Extract the (x, y) coordinate from the center of the cell holding the provided text.  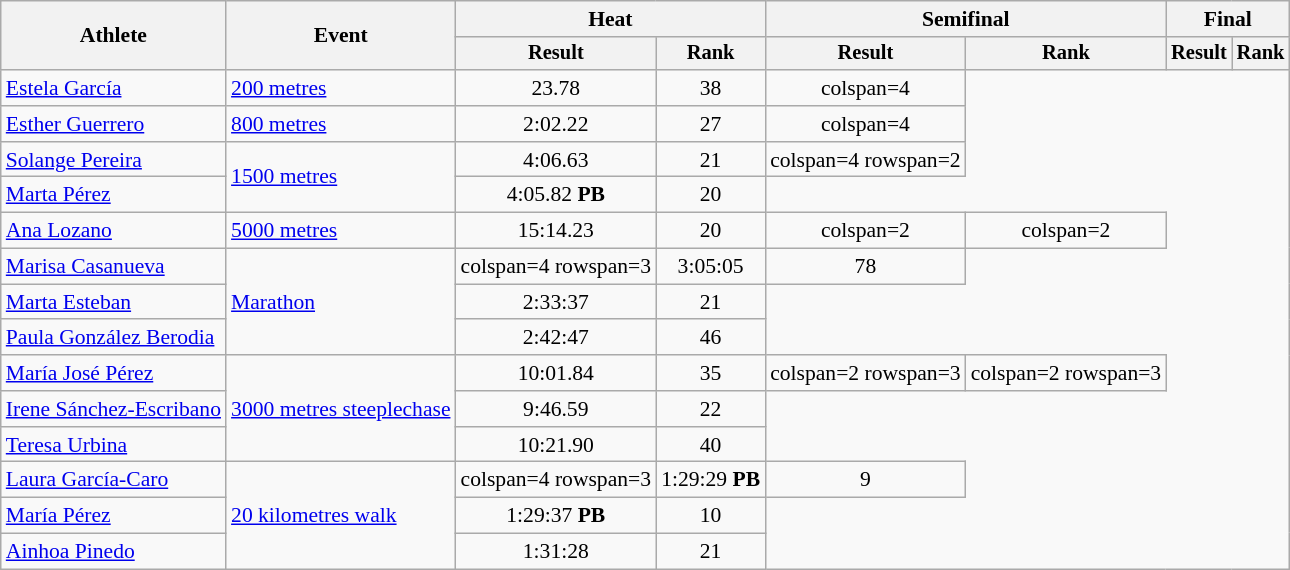
200 metres (341, 88)
Estela García (114, 88)
Athlete (114, 36)
78 (866, 267)
20 kilometres walk (341, 516)
Esther Guerrero (114, 124)
9 (866, 480)
Marta Pérez (114, 195)
1:31:28 (556, 552)
Marathon (341, 302)
10:01.84 (556, 373)
María José Pérez (114, 373)
Irene Sánchez-Escribano (114, 409)
40 (710, 445)
1:29:29 PB (710, 480)
Semifinal (966, 19)
1500 metres (341, 178)
Ana Lozano (114, 231)
2:42:47 (556, 338)
Laura García-Caro (114, 480)
Ainhoa Pinedo (114, 552)
38 (710, 88)
Teresa Urbina (114, 445)
46 (710, 338)
10 (710, 516)
3000 metres steeplechase (341, 408)
22 (710, 409)
Paula González Berodia (114, 338)
4:06.63 (556, 160)
2:02.22 (556, 124)
Event (341, 36)
1:29:37 PB (556, 516)
colspan=4 rowspan=2 (866, 160)
2:33:37 (556, 302)
27 (710, 124)
Marta Esteban (114, 302)
3:05:05 (710, 267)
35 (710, 373)
5000 metres (341, 231)
Heat (611, 19)
4:05.82 PB (556, 195)
9:46.59 (556, 409)
María Pérez (114, 516)
15:14.23 (556, 231)
Final (1228, 19)
Marisa Casanueva (114, 267)
10:21.90 (556, 445)
800 metres (341, 124)
Solange Pereira (114, 160)
23.78 (556, 88)
